Pinpoint the cell where the given text exists, returning its [x, y] midpoint coordinate. 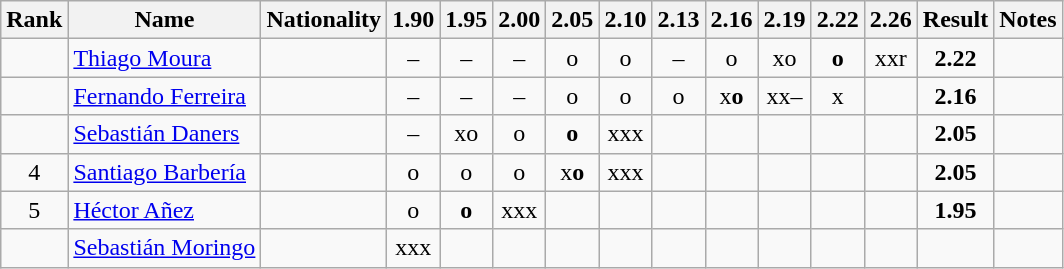
2.13 [678, 20]
Héctor Añez [164, 210]
xx– [784, 96]
2.00 [520, 20]
Thiago Moura [164, 58]
Result [955, 20]
Santiago Barbería [164, 172]
Fernando Ferreira [164, 96]
1.90 [414, 20]
2.10 [626, 20]
Nationality [324, 20]
Sebastián Moringo [164, 248]
2.19 [784, 20]
2.26 [890, 20]
Sebastián Daners [164, 134]
4 [34, 172]
xxr [890, 58]
Notes [1028, 20]
5 [34, 210]
x [838, 96]
Rank [34, 20]
Name [164, 20]
